Pinpoint the cell where the given text exists, returning its [X, Y] midpoint coordinate. 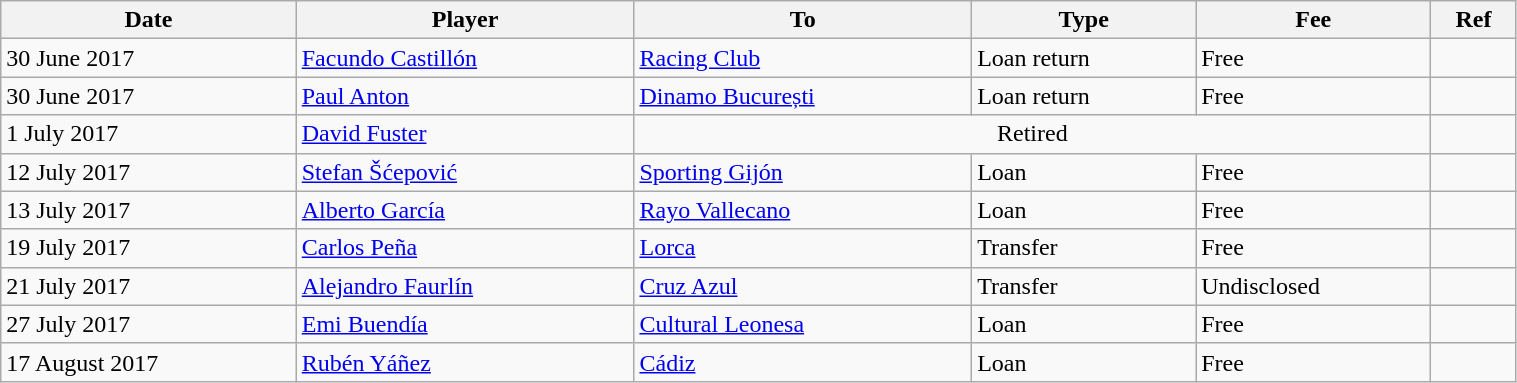
19 July 2017 [148, 248]
David Fuster [465, 134]
21 July 2017 [148, 286]
Ref [1474, 20]
Racing Club [803, 58]
To [803, 20]
Lorca [803, 248]
Rayo Vallecano [803, 210]
Emi Buendía [465, 324]
Sporting Gijón [803, 172]
Date [148, 20]
Cultural Leonesa [803, 324]
Paul Anton [465, 96]
Alberto García [465, 210]
Facundo Castillón [465, 58]
Undisclosed [1314, 286]
Cádiz [803, 362]
Carlos Peña [465, 248]
1 July 2017 [148, 134]
17 August 2017 [148, 362]
12 July 2017 [148, 172]
Rubén Yáñez [465, 362]
Cruz Azul [803, 286]
Dinamo București [803, 96]
13 July 2017 [148, 210]
Alejandro Faurlín [465, 286]
Stefan Šćepović [465, 172]
27 July 2017 [148, 324]
Player [465, 20]
Retired [1032, 134]
Type [1084, 20]
Fee [1314, 20]
